Scan for the cell matching the given text and deliver its (X, Y) coordinate at center. 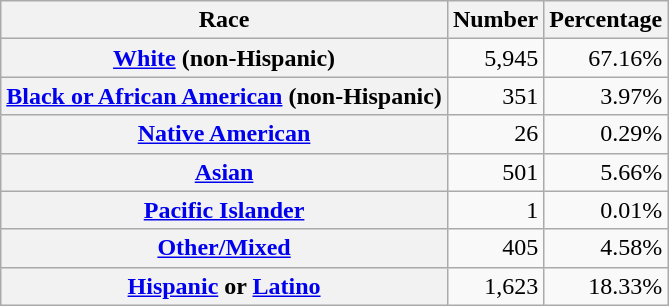
Percentage (606, 20)
0.01% (606, 210)
White (non-Hispanic) (224, 58)
Asian (224, 172)
5,945 (495, 58)
4.58% (606, 248)
1,623 (495, 286)
0.29% (606, 134)
Native American (224, 134)
Pacific Islander (224, 210)
67.16% (606, 58)
501 (495, 172)
351 (495, 96)
18.33% (606, 286)
405 (495, 248)
Hispanic or Latino (224, 286)
Number (495, 20)
26 (495, 134)
Race (224, 20)
1 (495, 210)
3.97% (606, 96)
Other/Mixed (224, 248)
5.66% (606, 172)
Black or African American (non-Hispanic) (224, 96)
